Return the [X, Y] coordinate for the center point of the cell that contains the specified text.  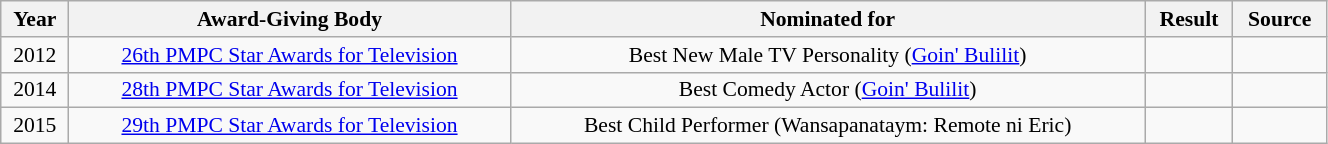
Nominated for [828, 19]
Year [35, 19]
28th PMPC Star Awards for Television [290, 90]
2014 [35, 90]
Best New Male TV Personality (Goin' Bulilit) [828, 55]
Source [1280, 19]
2015 [35, 126]
Best Child Performer (Wansapanataym: Remote ni Eric) [828, 126]
2012 [35, 55]
26th PMPC Star Awards for Television [290, 55]
Best Comedy Actor (Goin' Bulilit) [828, 90]
Award-Giving Body [290, 19]
Result [1189, 19]
29th PMPC Star Awards for Television [290, 126]
